Return the [x, y] coordinate for the center point of the cell that contains the specified text.  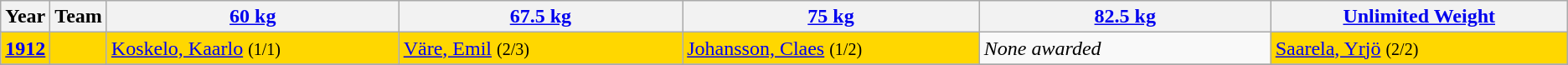
Year [25, 17]
67.5 kg [541, 17]
Team [79, 17]
60 kg [253, 17]
82.5 kg [1125, 17]
Saarela, Yrjö (2/2) [1419, 48]
Koskelo, Kaarlo (1/1) [253, 48]
1912 [25, 48]
75 kg [831, 17]
Unlimited Weight [1419, 17]
Johansson, Claes (1/2) [831, 48]
None awarded [1125, 48]
Väre, Emil (2/3) [541, 48]
